Return (X, Y) of the center of cell containing provided text 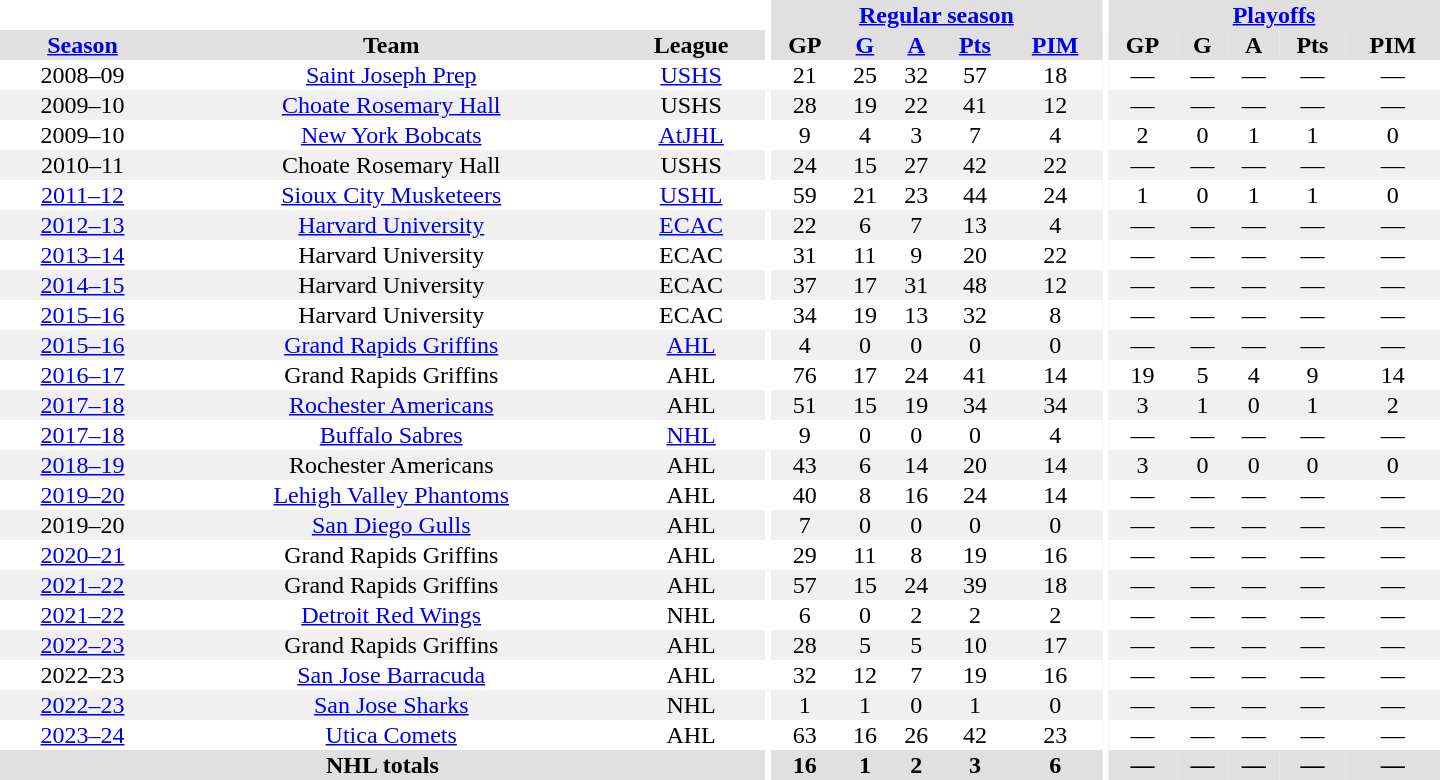
25 (864, 75)
San Jose Sharks (391, 705)
San Jose Barracuda (391, 675)
Sioux City Musketeers (391, 195)
2014–15 (82, 285)
2013–14 (82, 255)
44 (975, 195)
Playoffs (1274, 15)
USHL (690, 195)
Lehigh Valley Phantoms (391, 495)
Season (82, 45)
2008–09 (82, 75)
2018–19 (82, 465)
10 (975, 645)
2010–11 (82, 165)
76 (804, 375)
Team (391, 45)
2016–17 (82, 375)
40 (804, 495)
48 (975, 285)
Detroit Red Wings (391, 615)
Saint Joseph Prep (391, 75)
27 (916, 165)
San Diego Gulls (391, 525)
51 (804, 405)
AtJHL (690, 135)
39 (975, 585)
2011–12 (82, 195)
2012–13 (82, 225)
2023–24 (82, 735)
Regular season (936, 15)
New York Bobcats (391, 135)
2020–21 (82, 555)
29 (804, 555)
Utica Comets (391, 735)
Buffalo Sabres (391, 435)
59 (804, 195)
37 (804, 285)
NHL totals (382, 765)
League (690, 45)
43 (804, 465)
26 (916, 735)
63 (804, 735)
